Capture the cell that displays the provided text and extract its (x, y) central coordinate. 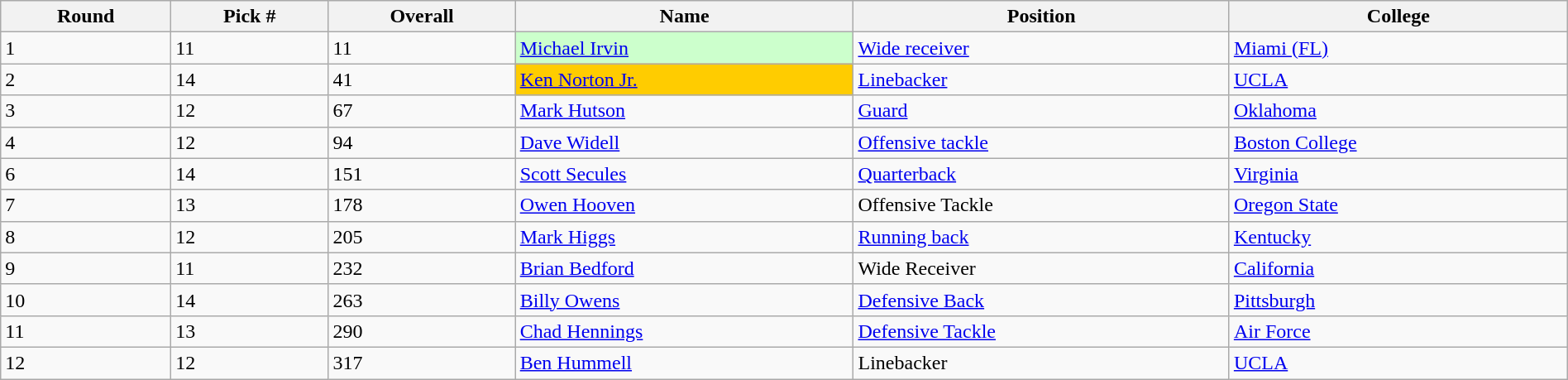
Scott Secules (685, 174)
178 (422, 205)
College (1398, 17)
Offensive tackle (1041, 142)
Miami (FL) (1398, 48)
9 (86, 268)
Air Force (1398, 331)
41 (422, 79)
Defensive Tackle (1041, 331)
Brian Bedford (685, 268)
Ken Norton Jr. (685, 79)
Dave Widell (685, 142)
Position (1041, 17)
290 (422, 331)
7 (86, 205)
Oregon State (1398, 205)
Wide receiver (1041, 48)
4 (86, 142)
10 (86, 300)
2 (86, 79)
317 (422, 363)
3 (86, 111)
Michael Irvin (685, 48)
Oklahoma (1398, 111)
Boston College (1398, 142)
94 (422, 142)
151 (422, 174)
Owen Hooven (685, 205)
Pittsburgh (1398, 300)
Defensive Back (1041, 300)
California (1398, 268)
67 (422, 111)
6 (86, 174)
Mark Hutson (685, 111)
Mark Higgs (685, 237)
Overall (422, 17)
Ben Hummell (685, 363)
Pick # (250, 17)
Round (86, 17)
Guard (1041, 111)
Wide Receiver (1041, 268)
Virginia (1398, 174)
Offensive Tackle (1041, 205)
232 (422, 268)
Billy Owens (685, 300)
Name (685, 17)
1 (86, 48)
8 (86, 237)
Quarterback (1041, 174)
205 (422, 237)
Kentucky (1398, 237)
Running back (1041, 237)
263 (422, 300)
Chad Hennings (685, 331)
